Return (X, Y) of the center of cell containing provided text 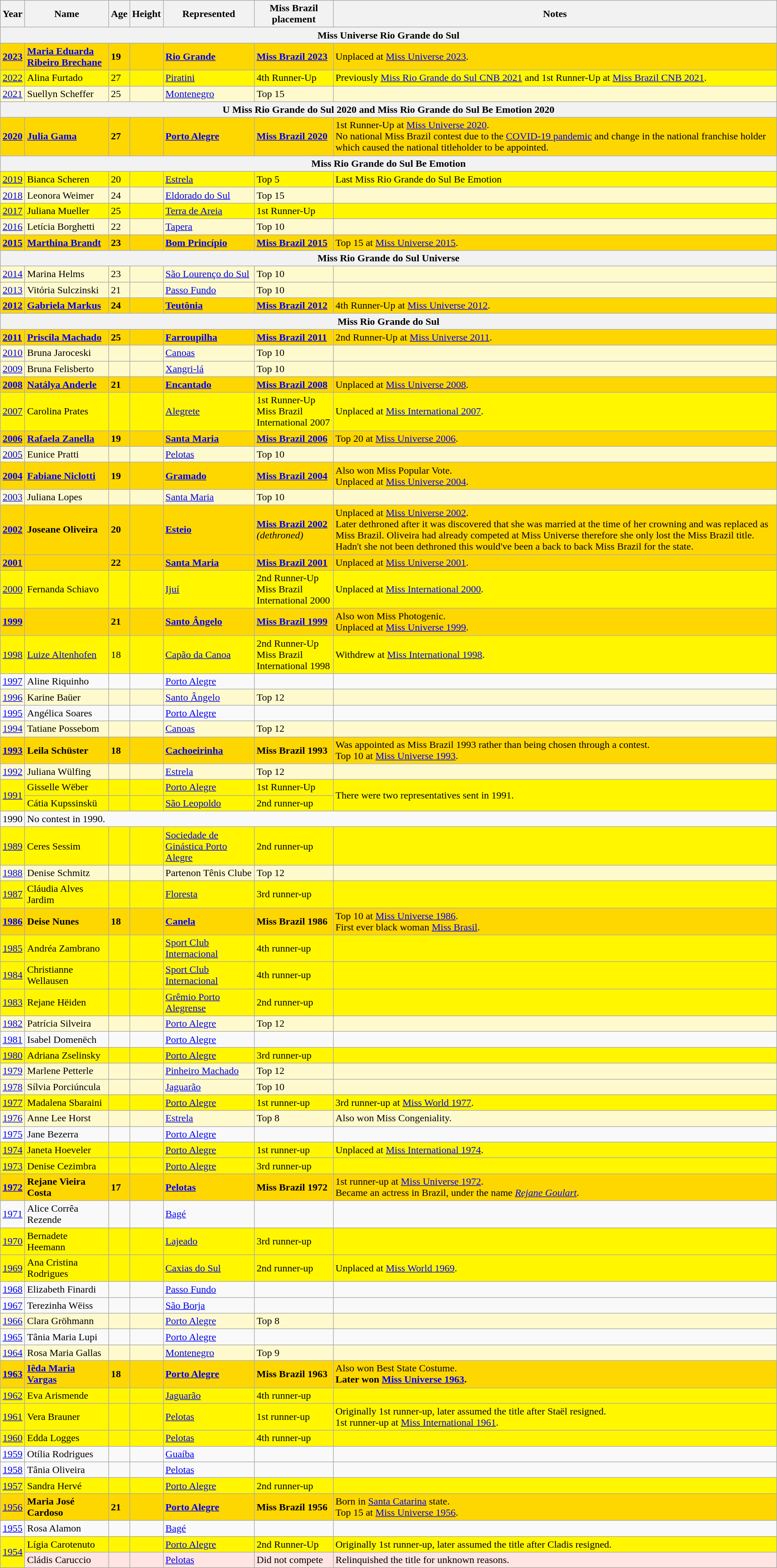
Ana Cristina Rodrigues (67, 1269)
2005 (12, 454)
Miss Brazil placement (294, 14)
2004 (12, 475)
Rafaela Zanella (67, 438)
Partenon Tênis Clube (209, 873)
Adriana Zselinsky (67, 1055)
1995 (12, 713)
Bruna Jaroceski (67, 353)
Age (120, 14)
Miss Brazil 1963 (294, 1374)
Juliana Lopes (67, 497)
Julia Gama (67, 136)
Miss Universe Rio Grande do Sul (388, 35)
Miss Brazil 2015 (294, 243)
Also won Miss Popular Vote.Unplaced at Miss Universe 2004. (555, 475)
Andréa Zambrano (67, 948)
1993 (12, 750)
4th Runner-Up at Miss Universe 2012. (555, 306)
1955 (12, 1528)
Vera Brauner (67, 1417)
Born in Santa Catarina state.Top 15 at Miss Universe 1956. (555, 1507)
1991 (12, 795)
Also won Best State Costume.Later won Miss Universe 1963. (555, 1374)
Sociedade de Ginástica Porto Alegre (209, 846)
1999 (12, 622)
1977 (12, 1103)
1960 (12, 1438)
Miss Brazil 2001 (294, 562)
Gramado (209, 475)
There were two representatives sent in 1991. (555, 795)
1954 (12, 1552)
Top 5 (294, 179)
2010 (12, 353)
Eunice Pratti (67, 454)
Alegrete (209, 411)
Canela (209, 921)
2018 (12, 195)
Miss Brazil 1956 (294, 1507)
Unplaced at Miss World 1969. (555, 1269)
Jane Bezerra (67, 1134)
Top 10 at Miss Universe 1986.First ever black woman Miss Brasil. (555, 921)
Esteio (209, 529)
Tânia Oliveira (67, 1470)
Suellyn Scheffer (67, 94)
Bruna Felisberto (67, 369)
1963 (12, 1374)
Marlene Petterle (67, 1071)
Originally 1st runner-up, later assumed the title after Cladis resigned. (555, 1544)
17 (120, 1187)
Denise Cezimbra (67, 1166)
Originally 1st runner-up, later assumed the title after Staël resigned.1st runner-up at Miss International 1961. (555, 1417)
Clara Gröhmann (67, 1321)
Cátia Kupssinskü (67, 803)
2012 (12, 306)
1961 (12, 1417)
Guaíba (209, 1454)
1996 (12, 697)
Last Miss Rio Grande do Sul Be Emotion (555, 179)
Maria José Cardoso (67, 1507)
Miss Brazil 2023 (294, 56)
São Borja (209, 1305)
Pinheiro Machado (209, 1071)
Fernanda Schiavo (67, 589)
Encantado (209, 385)
Natálya Anderle (67, 385)
Top 20 at Miss Universe 2006. (555, 438)
Relinquished the title for unknown reasons. (555, 1560)
Year (12, 14)
Notes (555, 14)
Bernadete Heemann (67, 1241)
1972 (12, 1187)
Sandra Hervé (67, 1485)
Terra de Areia (209, 211)
1st runner-up at Miss Universe 1972.Became an actress in Brazil, under the name Rejane Goulart. (555, 1187)
Bianca Scheren (67, 179)
Also won Miss Congeniality. (555, 1118)
4th Runner-Up (294, 78)
Unplaced at Miss Universe 2001. (555, 562)
2014 (12, 274)
Miss Brazil 2012 (294, 306)
Janeta Hoeveler (67, 1150)
Miss Brazil 2020 (294, 136)
Letícia Borghetti (67, 226)
Leila Schüster (67, 750)
Patrícia Silveira (67, 1024)
Tapera (209, 226)
Elizabeth Finardi (67, 1290)
Caxias do Sul (209, 1269)
Miss Rio Grande do Sul (388, 321)
2019 (12, 179)
Eldorado do Sul (209, 195)
1969 (12, 1269)
Unplaced at Miss International 2000. (555, 589)
2016 (12, 226)
Leonora Weimer (67, 195)
Unplaced at Miss International 2007. (555, 411)
1986 (12, 921)
2013 (12, 290)
Madalena Sbaraini (67, 1103)
Also won Miss Photogenic.Unplaced at Miss Universe 1999. (555, 622)
Eva Arismende (67, 1395)
2nd Runner-Up at Miss Universe 2011. (555, 337)
Maria Eduarda Ribeiro Brechane (67, 56)
1964 (12, 1353)
Rio Grande (209, 56)
Miss Brazil 2004 (294, 475)
Otília Rodrigues (67, 1454)
2001 (12, 562)
Juliana Mueller (67, 211)
Lígia Carotenuto (67, 1544)
2017 (12, 211)
2003 (12, 497)
São Leopoldo (209, 803)
Miss Brazil 2008 (294, 385)
Tânia Maria Lupi (67, 1337)
Unplaced at Miss Universe 2023. (555, 56)
Miss Rio Grande do Sul Universe (388, 258)
1956 (12, 1507)
U Miss Rio Grande do Sul 2020 and Miss Rio Grande do Sul Be Emotion 2020 (388, 110)
Miss Rio Grande do Sul Be Emotion (388, 163)
2011 (12, 337)
Xangri-lá (209, 369)
Piratini (209, 78)
Sílvia Porciúncula (67, 1087)
Withdrew at Miss International 1998. (555, 655)
1966 (12, 1321)
1987 (12, 894)
Was appointed as Miss Brazil 1993 rather than being chosen through a contest.Top 10 at Miss Universe 1993. (555, 750)
2008 (12, 385)
1983 (12, 1002)
Terezinha Wëiss (67, 1305)
Miss Brazil 1986 (294, 921)
1976 (12, 1118)
Ijuí (209, 589)
Gisselle Wëber (67, 787)
Alina Furtado (67, 78)
1988 (12, 873)
No contest in 1990. (401, 819)
Miss Brazil 1972 (294, 1187)
Top 9 (294, 1353)
1985 (12, 948)
Gabriela Markus (67, 306)
Capão da Canoa (209, 655)
2006 (12, 438)
Previously Miss Rio Grande do Sul CNB 2021 and 1st Runner-Up at Miss Brazil CNB 2021. (555, 78)
1971 (12, 1214)
2000 (12, 589)
Floresta (209, 894)
1994 (12, 729)
Karine Baüer (67, 697)
Rejane Hëiden (67, 1002)
2015 (12, 243)
Angélica Soares (67, 713)
2nd Runner-Up (294, 1544)
1965 (12, 1337)
Grêmio Porto Alegrense (209, 1002)
Rosa Maria Gallas (67, 1353)
Christianne Wellausen (67, 976)
Unplaced at Miss International 1974. (555, 1150)
3rd runner-up at Miss World 1977. (555, 1103)
1998 (12, 655)
Fabiane Niclotti (67, 475)
Carolina Prates (67, 411)
Juliana Wülfing (67, 772)
Unplaced at Miss Universe 2008. (555, 385)
1997 (12, 682)
1st Runner-UpMiss Brazil International 2007 (294, 411)
Bom Princípio (209, 243)
1970 (12, 1241)
1962 (12, 1395)
Lajeado (209, 1241)
2021 (12, 94)
Cachoeirinha (209, 750)
Marthina Brandt (67, 243)
Farroupilha (209, 337)
Represented (209, 14)
Teutônia (209, 306)
Luize Altenhofen (67, 655)
Vitória Sulczinski (67, 290)
1984 (12, 976)
Isabel Domenëch (67, 1040)
1974 (12, 1150)
2009 (12, 369)
2007 (12, 411)
Ceres Sessim (67, 846)
Miss Brazil 1993 (294, 750)
1980 (12, 1055)
1957 (12, 1485)
Tatiane Possebom (67, 729)
1979 (12, 1071)
São Lourenço do Sul (209, 274)
Iêda Maria Vargas (67, 1374)
2nd Runner-UpMiss Brazil International 2000 (294, 589)
Cládis Caruccio (67, 1560)
2022 (12, 78)
Miss Brazil 2011 (294, 337)
1989 (12, 846)
Priscila Machado (67, 337)
2023 (12, 56)
Denise Schmitz (67, 873)
1992 (12, 772)
Rejane Vieira Costa (67, 1187)
1968 (12, 1290)
1981 (12, 1040)
Height (147, 14)
Marina Helms (67, 274)
Miss Brazil 1999 (294, 622)
1975 (12, 1134)
1982 (12, 1024)
Miss Brazil 2006 (294, 438)
Miss Brazil 2002(dethroned) (294, 529)
2nd Runner-UpMiss Brazil International 1998 (294, 655)
1958 (12, 1470)
2002 (12, 529)
1959 (12, 1454)
Deise Nunes (67, 921)
Aline Riquinho (67, 682)
1978 (12, 1087)
Alice Corrêa Rezende (67, 1214)
Anne Lee Horst (67, 1118)
Cláudia Alves Jardim (67, 894)
Joseane Oliveira (67, 529)
Did not compete (294, 1560)
1990 (12, 819)
Edda Logges (67, 1438)
Name (67, 14)
1973 (12, 1166)
1967 (12, 1305)
2020 (12, 136)
Top 15 at Miss Universe 2015. (555, 243)
Rosa Alamon (67, 1528)
